For the text-containing cell, return its midpoint in [X, Y] coordinate format. 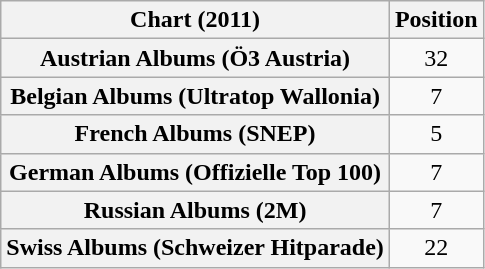
Position [436, 20]
German Albums (Offizielle Top 100) [196, 172]
5 [436, 134]
Chart (2011) [196, 20]
Belgian Albums (Ultratop Wallonia) [196, 96]
Swiss Albums (Schweizer Hitparade) [196, 248]
Russian Albums (2M) [196, 210]
22 [436, 248]
32 [436, 58]
French Albums (SNEP) [196, 134]
Austrian Albums (Ö3 Austria) [196, 58]
